From the cell containing the given text, extract its center point as (X, Y) coordinate. 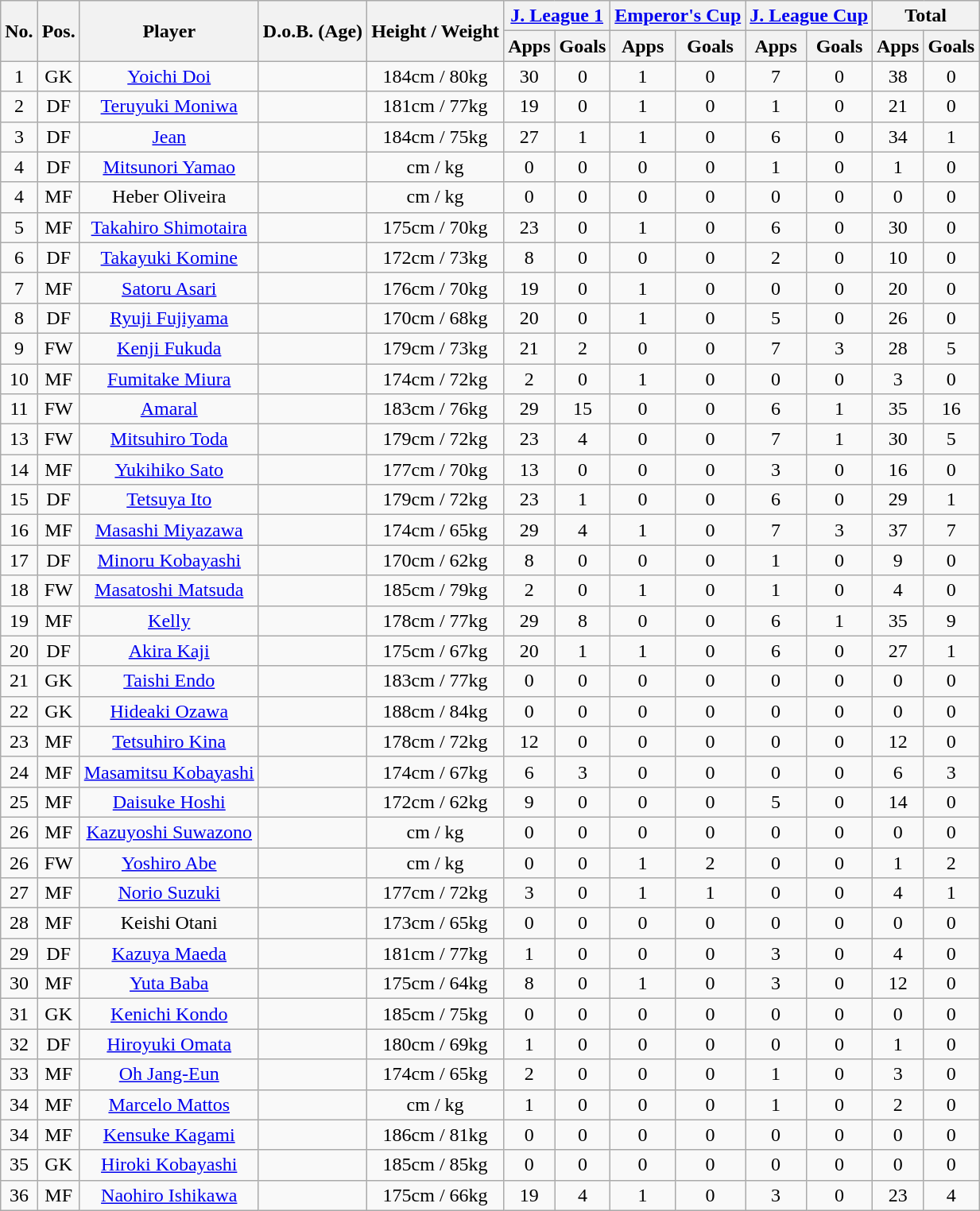
Yuta Baba (168, 984)
Emperor's Cup (678, 16)
J. League Cup (809, 16)
Height / Weight (436, 31)
Fumitake Miura (168, 379)
172cm / 62kg (436, 802)
178cm / 72kg (436, 741)
Yoshiro Abe (168, 862)
Yukihiko Sato (168, 470)
174cm / 67kg (436, 772)
Amaral (168, 409)
173cm / 65kg (436, 923)
38 (898, 76)
176cm / 70kg (436, 288)
184cm / 80kg (436, 76)
Yoichi Doi (168, 76)
36 (19, 1195)
Takahiro Shimotaira (168, 227)
180cm / 69kg (436, 1044)
Player (168, 31)
18 (19, 590)
186cm / 81kg (436, 1135)
Masashi Miyazawa (168, 530)
170cm / 68kg (436, 318)
Total (926, 16)
Ryuji Fujiyama (168, 318)
Heber Oliveira (168, 197)
175cm / 70kg (436, 227)
Akira Kaji (168, 651)
183cm / 77kg (436, 681)
Kenichi Kondo (168, 1014)
31 (19, 1014)
Satoru Asari (168, 288)
Kensuke Kagami (168, 1135)
11 (19, 409)
178cm / 77kg (436, 621)
174cm / 72kg (436, 379)
177cm / 70kg (436, 470)
Hideaki Ozawa (168, 711)
Masamitsu Kobayashi (168, 772)
175cm / 64kg (436, 984)
Kazuyoshi Suwazono (168, 832)
188cm / 84kg (436, 711)
Hiroki Kobayashi (168, 1165)
Tetsuhiro Kina (168, 741)
25 (19, 802)
No. (19, 31)
175cm / 67kg (436, 651)
183cm / 76kg (436, 409)
Kenji Fukuda (168, 348)
Naohiro Ishikawa (168, 1195)
D.o.B. (Age) (312, 31)
33 (19, 1074)
J. League 1 (557, 16)
Masatoshi Matsuda (168, 590)
17 (19, 560)
175cm / 66kg (436, 1195)
Mitsunori Yamao (168, 167)
Marcelo Mattos (168, 1105)
Daisuke Hoshi (168, 802)
Taishi Endo (168, 681)
Kelly (168, 621)
Tetsuya Ito (168, 500)
172cm / 73kg (436, 257)
24 (19, 772)
177cm / 72kg (436, 893)
Takayuki Komine (168, 257)
22 (19, 711)
179cm / 73kg (436, 348)
170cm / 62kg (436, 560)
Kazuya Maeda (168, 954)
32 (19, 1044)
185cm / 75kg (436, 1014)
Teruyuki Moniwa (168, 106)
Mitsuhiro Toda (168, 439)
Norio Suzuki (168, 893)
Keishi Otani (168, 923)
Pos. (59, 31)
Hiroyuki Omata (168, 1044)
Jean (168, 137)
37 (898, 530)
184cm / 75kg (436, 137)
185cm / 79kg (436, 590)
Oh Jang-Eun (168, 1074)
Minoru Kobayashi (168, 560)
185cm / 85kg (436, 1165)
